Determine the (X, Y) coordinate at the center of the cell enclosing the given text.  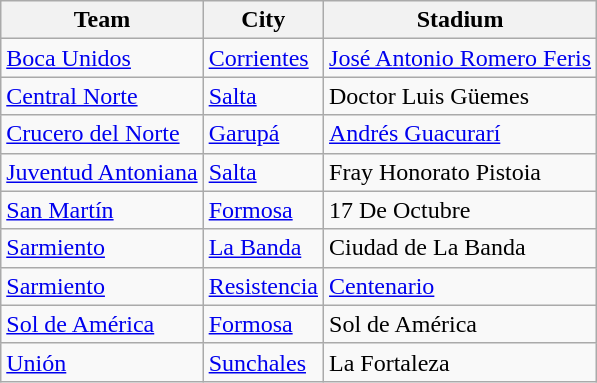
Doctor Luis Güemes (460, 96)
Ciudad de La Banda (460, 248)
La Fortaleza (460, 362)
Centenario (460, 286)
José Antonio Romero Feris (460, 58)
Andrés Guacurarí (460, 134)
Stadium (460, 20)
Boca Unidos (102, 58)
Central Norte (102, 96)
Team (102, 20)
City (263, 20)
Fray Honorato Pistoia (460, 172)
San Martín (102, 210)
Crucero del Norte (102, 134)
Sunchales (263, 362)
Corrientes (263, 58)
Garupá (263, 134)
Juventud Antoniana (102, 172)
Resistencia (263, 286)
17 De Octubre (460, 210)
La Banda (263, 248)
Unión (102, 362)
